Find where the given text appears and provide that cell's center as [X, Y] coordinate. 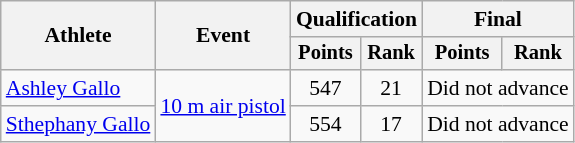
554 [326, 124]
Final [498, 19]
547 [326, 88]
17 [391, 124]
Qualification [356, 19]
21 [391, 88]
Event [222, 36]
Ashley Gallo [78, 88]
Sthephany Gallo [78, 124]
10 m air pistol [222, 106]
Athlete [78, 36]
